Detect which cell encompasses the target text, then output its [X, Y] center coordinate. 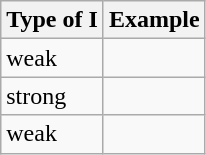
Example [154, 20]
strong [52, 96]
Type of I [52, 20]
